Scan for the cell matching the given text and deliver its (X, Y) coordinate at center. 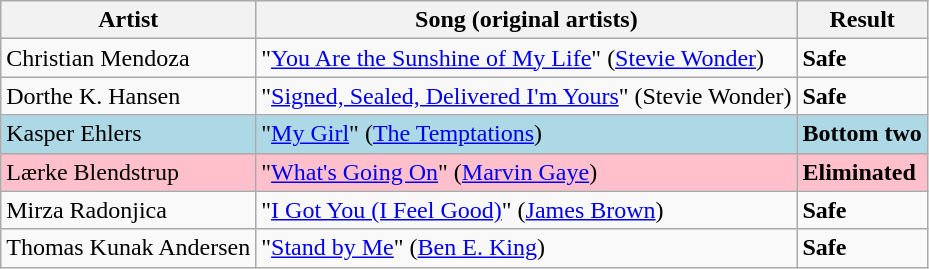
"Signed, Sealed, Delivered I'm Yours" (Stevie Wonder) (526, 96)
Artist (128, 20)
Eliminated (862, 172)
Christian Mendoza (128, 58)
Result (862, 20)
Song (original artists) (526, 20)
Dorthe K. Hansen (128, 96)
Mirza Radonjica (128, 210)
"I Got You (I Feel Good)" (James Brown) (526, 210)
Lærke Blendstrup (128, 172)
"My Girl" (The Temptations) (526, 134)
Bottom two (862, 134)
Thomas Kunak Andersen (128, 248)
"What's Going On" (Marvin Gaye) (526, 172)
"Stand by Me" (Ben E. King) (526, 248)
Kasper Ehlers (128, 134)
"You Are the Sunshine of My Life" (Stevie Wonder) (526, 58)
